Capture the cell that displays the provided text and extract its [X, Y] central coordinate. 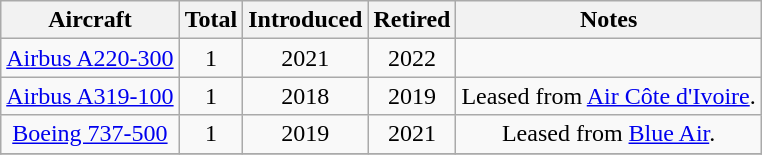
2018 [306, 96]
2022 [412, 58]
Introduced [306, 20]
Notes [608, 20]
Airbus A319-100 [90, 96]
Total [211, 20]
Leased from Blue Air. [608, 134]
Airbus A220-300 [90, 58]
Aircraft [90, 20]
Leased from Air Côte d'Ivoire. [608, 96]
Retired [412, 20]
Boeing 737-500 [90, 134]
